Search for the cell housing the specified text and yield its (x, y) center coordinate. 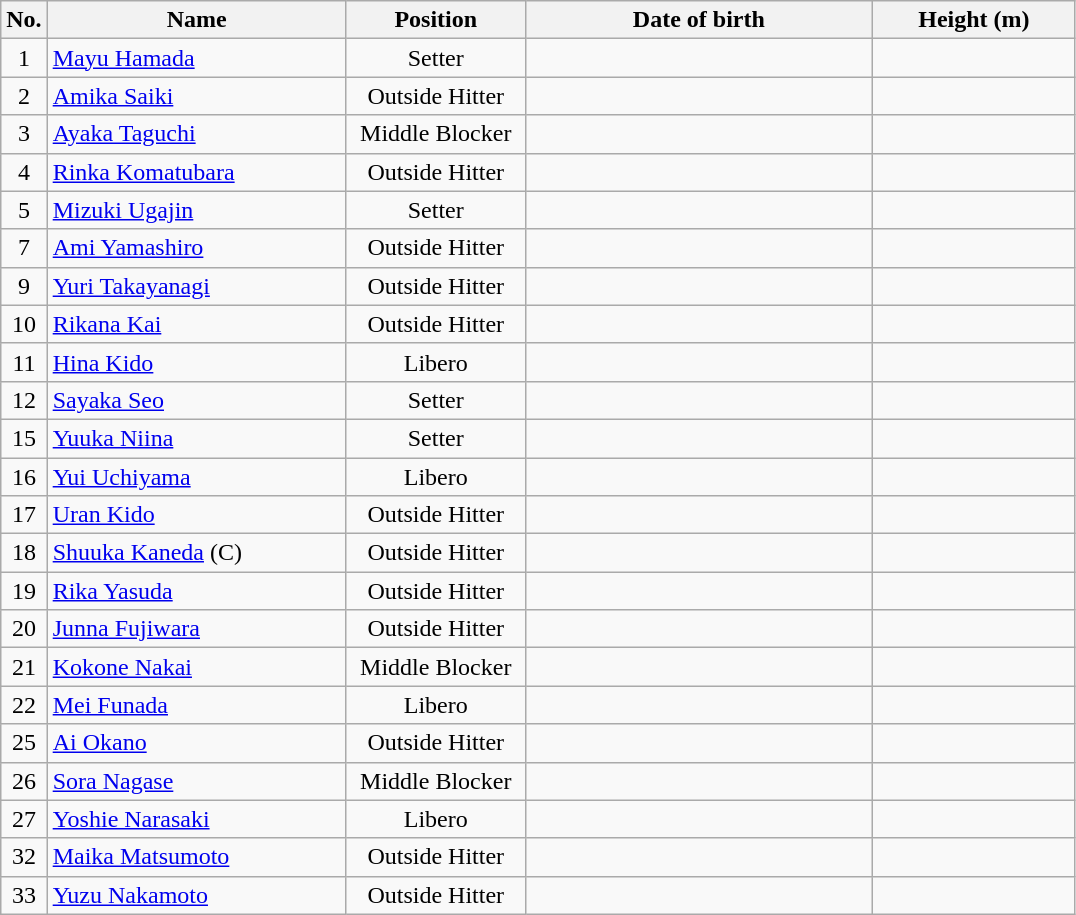
4 (24, 172)
No. (24, 20)
12 (24, 400)
16 (24, 477)
9 (24, 286)
22 (24, 705)
Sora Nagase (196, 781)
Mayu Hamada (196, 58)
Yoshie Narasaki (196, 819)
Yuzu Nakamoto (196, 895)
3 (24, 134)
Mei Funada (196, 705)
2 (24, 96)
Yuuka Niina (196, 438)
20 (24, 629)
Rinka Komatubara (196, 172)
27 (24, 819)
1 (24, 58)
Rika Yasuda (196, 591)
17 (24, 515)
Rikana Kai (196, 324)
Shuuka Kaneda (C) (196, 553)
Uran Kido (196, 515)
26 (24, 781)
21 (24, 667)
Amika Saiki (196, 96)
15 (24, 438)
Ai Okano (196, 743)
Ami Yamashiro (196, 248)
Hina Kido (196, 362)
Maika Matsumoto (196, 857)
32 (24, 857)
10 (24, 324)
Position (436, 20)
Height (m) (974, 20)
Mizuki Ugajin (196, 210)
Name (196, 20)
Sayaka Seo (196, 400)
11 (24, 362)
Yuri Takayanagi (196, 286)
Yui Uchiyama (196, 477)
Kokone Nakai (196, 667)
Junna Fujiwara (196, 629)
Ayaka Taguchi (196, 134)
5 (24, 210)
33 (24, 895)
25 (24, 743)
18 (24, 553)
7 (24, 248)
19 (24, 591)
Date of birth (698, 20)
